Extract the [x, y] coordinate from the center of the cell holding the provided text.  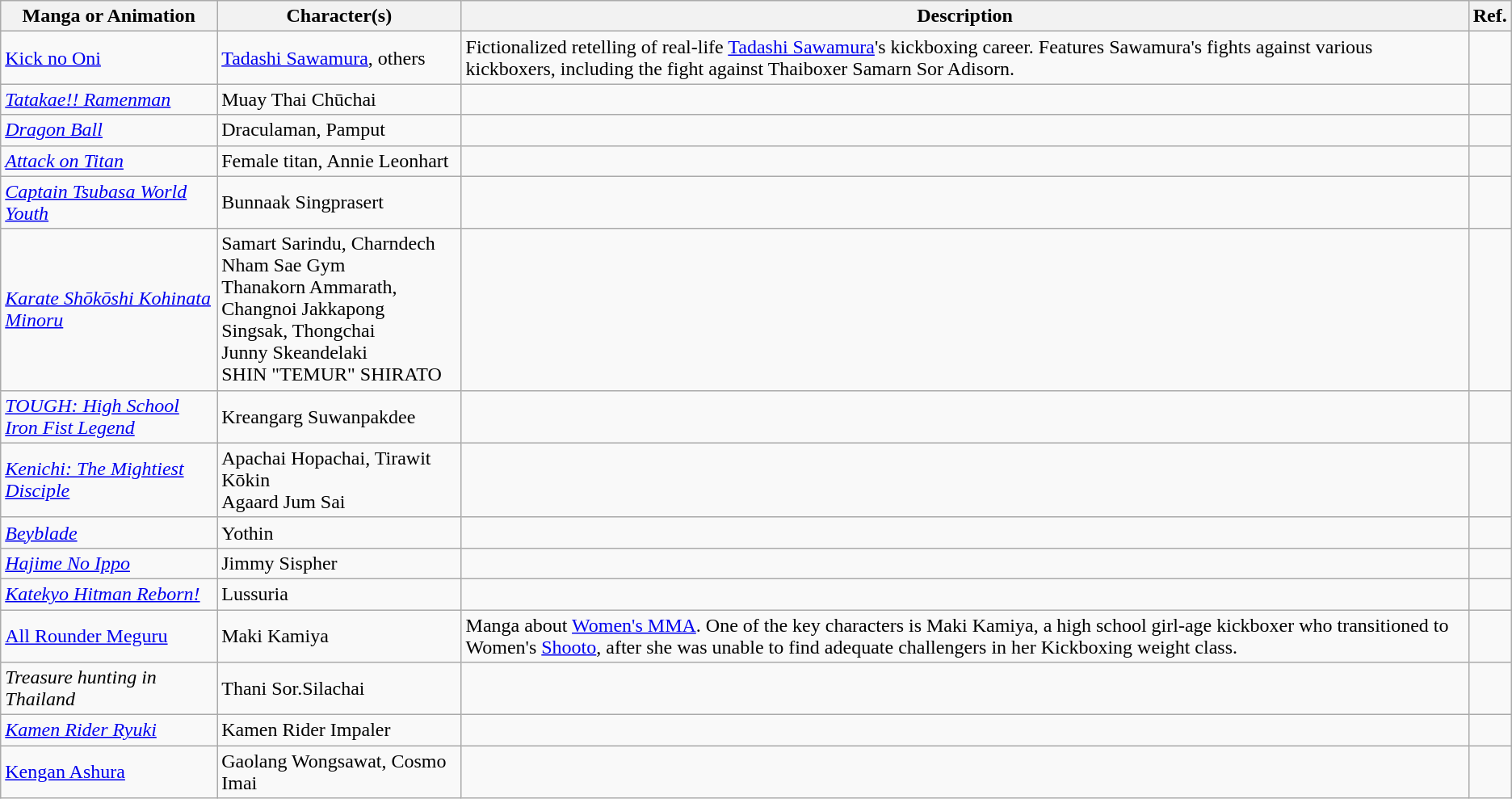
Kamen Rider Ryuki [109, 730]
Captain Tsubasa World Youth [109, 202]
Dragon Ball [109, 130]
Character(s) [339, 16]
Kamen Rider Impaler [339, 730]
Thani Sor.Silachai [339, 688]
Kick no Oni [109, 58]
Katekyo Hitman Reborn! [109, 594]
Maki Kamiya [339, 635]
All Rounder Meguru [109, 635]
TOUGH: High School Iron Fist Legend [109, 417]
Apachai Hopachai, Tirawit Kōkin Agaard Jum Sai [339, 480]
Ref. [1489, 16]
Samart Sarindu, Charndech Nham Sae GymThanakorn Ammarath, Changnoi Jakkapong Singsak, Thongchai Junny Skeandelaki SHIN "TEMUR" SHIRATO [339, 309]
Jimmy Sispher [339, 563]
Kengan Ashura [109, 772]
Bunnaak Singprasert [339, 202]
Draculaman, Pamput [339, 130]
Gaolang Wongsawat, Cosmo Imai [339, 772]
Kenichi: The Mightiest Disciple [109, 480]
Lussuria [339, 594]
Karate Shōkōshi Kohinata Minoru [109, 309]
Kreangarg Suwanpakdee [339, 417]
Beyblade [109, 532]
Muay Thai Chūchai [339, 99]
Manga or Animation [109, 16]
Yothin [339, 532]
Tatakae!! Ramenman [109, 99]
Description [964, 16]
Treasure hunting in Thailand [109, 688]
Tadashi Sawamura, others [339, 58]
Attack on Titan [109, 161]
Hajime No Ippo [109, 563]
Female titan, Annie Leonhart [339, 161]
